Extract the [X, Y] coordinate from the center of the cell holding the provided text.  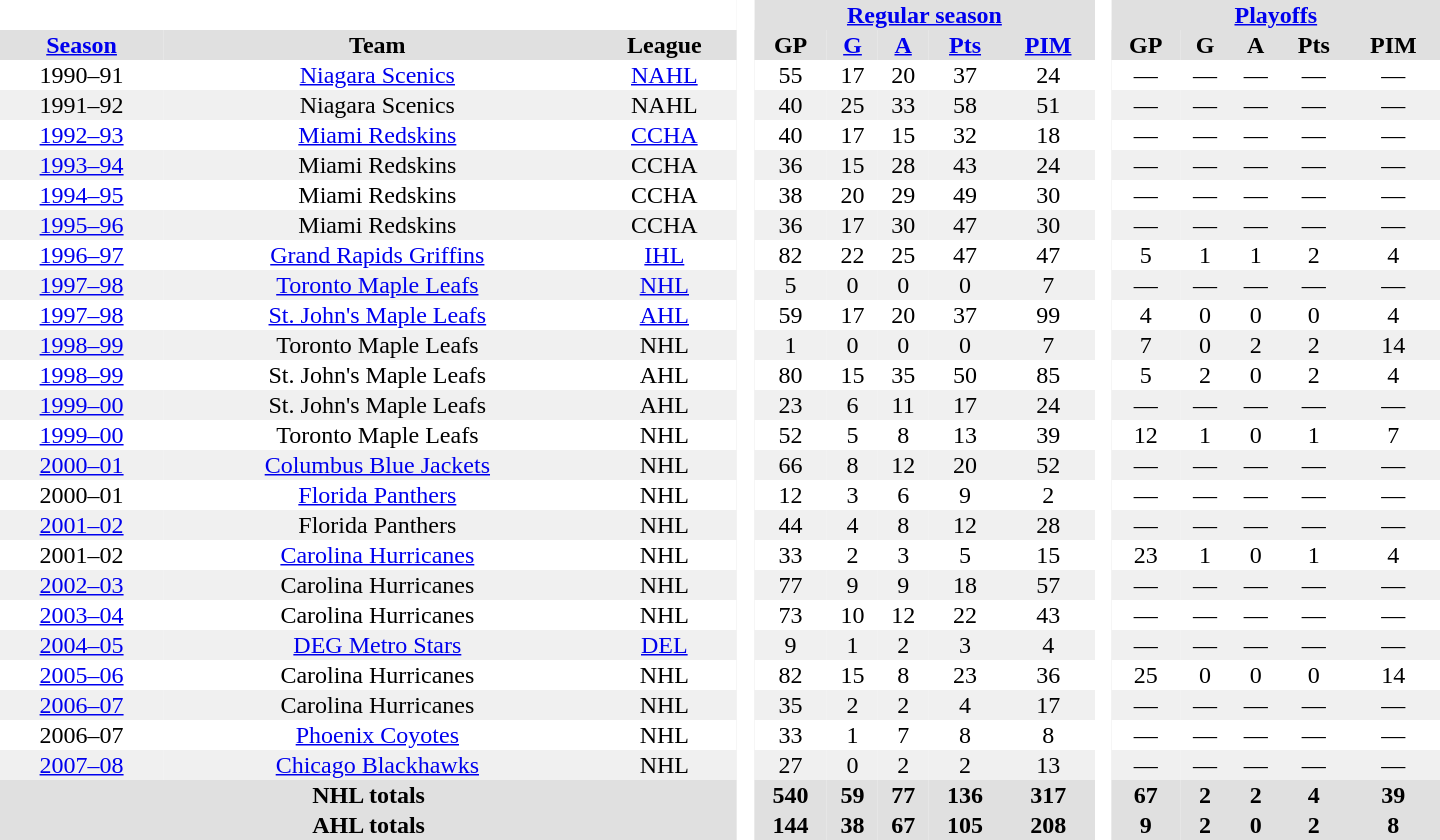
105 [964, 825]
540 [790, 795]
58 [964, 105]
66 [790, 465]
32 [964, 135]
85 [1048, 375]
DEL [664, 645]
AHL totals [368, 825]
NHL totals [368, 795]
29 [904, 195]
80 [790, 375]
Season [82, 45]
317 [1048, 795]
1991–92 [82, 105]
1993–94 [82, 165]
Chicago Blackhawks [377, 765]
57 [1048, 585]
2007–08 [82, 765]
208 [1048, 825]
27 [790, 765]
2003–04 [82, 615]
DEG Metro Stars [377, 645]
73 [790, 615]
Regular season [924, 15]
2002–03 [82, 585]
10 [852, 615]
55 [790, 75]
1995–96 [82, 225]
99 [1048, 315]
2004–05 [82, 645]
1996–97 [82, 255]
51 [1048, 105]
1990–91 [82, 75]
11 [904, 405]
IHL [664, 255]
League [664, 45]
44 [790, 525]
136 [964, 795]
1994–95 [82, 195]
Playoffs [1276, 15]
50 [964, 375]
49 [964, 195]
2005–06 [82, 675]
144 [790, 825]
1992–93 [82, 135]
Columbus Blue Jackets [377, 465]
Phoenix Coyotes [377, 735]
Team [377, 45]
Grand Rapids Griffins [377, 255]
